Identify which cell holds the provided text, then report its [X, Y] central coordinate. 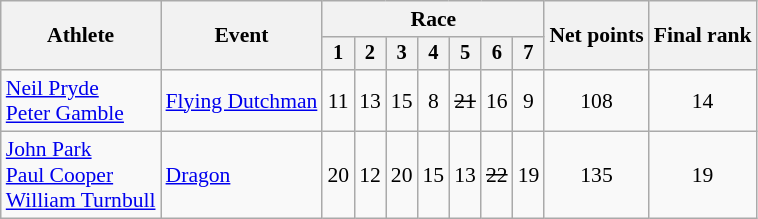
21 [465, 100]
Race [433, 19]
4 [434, 54]
22 [497, 176]
John ParkPaul CooperWilliam Turnbull [81, 176]
8 [434, 100]
Neil PrydePeter Gamble [81, 100]
11 [338, 100]
Net points [596, 36]
9 [529, 100]
135 [596, 176]
Flying Dutchman [242, 100]
2 [370, 54]
1 [338, 54]
16 [497, 100]
3 [402, 54]
108 [596, 100]
12 [370, 176]
6 [497, 54]
Dragon [242, 176]
5 [465, 54]
14 [703, 100]
Final rank [703, 36]
Athlete [81, 36]
Event [242, 36]
7 [529, 54]
